Search for the cell housing the specified text and yield its [x, y] center coordinate. 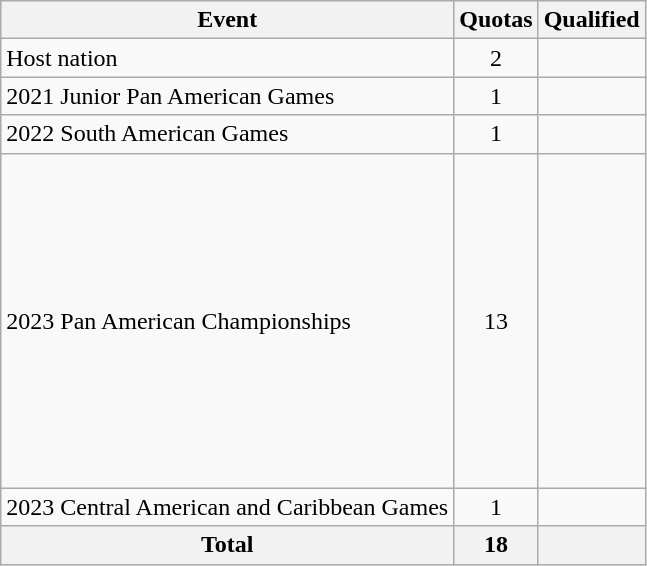
Event [228, 20]
2021 Junior Pan American Games [228, 96]
2022 South American Games [228, 134]
Quotas [496, 20]
Qualified [592, 20]
13 [496, 320]
2023 Pan American Championships [228, 320]
2 [496, 58]
Host nation [228, 58]
Total [228, 545]
2023 Central American and Caribbean Games [228, 507]
18 [496, 545]
